Detect which cell encompasses the target text, then output its (X, Y) center coordinate. 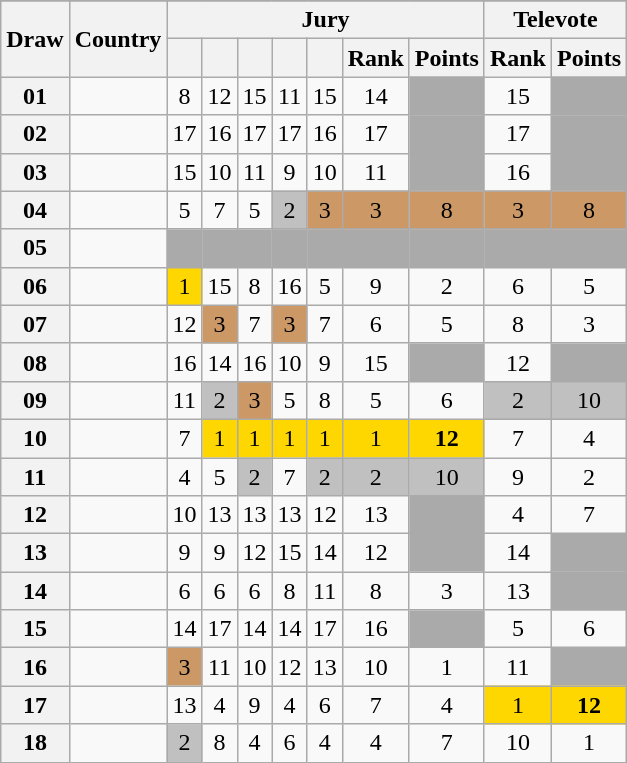
02 (35, 134)
03 (35, 172)
18 (35, 743)
Televote (555, 20)
09 (35, 400)
07 (35, 324)
Country (118, 39)
04 (35, 210)
Jury (326, 20)
01 (35, 96)
05 (35, 248)
08 (35, 362)
06 (35, 286)
Draw (35, 39)
